Search for the cell housing the specified text and yield its [X, Y] center coordinate. 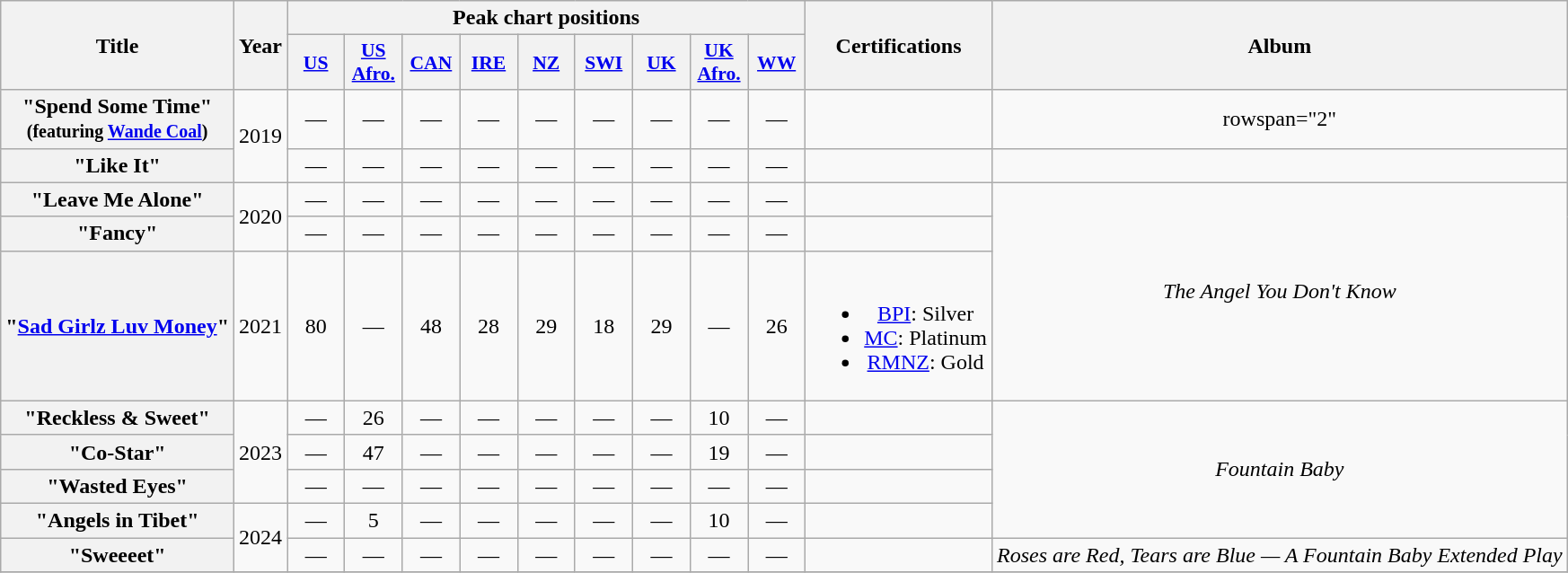
US [316, 63]
UKAfro. [718, 63]
18 [603, 325]
Fountain Baby [1279, 469]
"Reckless & Sweet" [118, 418]
Roses are Red, Tears are Blue — A Fountain Baby Extended Play [1279, 554]
19 [718, 452]
WW [777, 63]
2019 [260, 137]
48 [431, 325]
"Sad Girlz Luv Money" [118, 325]
rowspan="2" [1279, 119]
"Wasted Eyes" [118, 486]
NZ [546, 63]
Certifications [899, 45]
"Sweeeet" [118, 554]
CAN [431, 63]
47 [374, 452]
Peak chart positions [546, 18]
IRE [489, 63]
BPI: SilverMC: PlatinumRMNZ: Gold [899, 325]
UK [661, 63]
The Angel You Don't Know [1279, 291]
Year [260, 45]
5 [374, 520]
28 [489, 325]
"Co-Star" [118, 452]
2024 [260, 537]
80 [316, 325]
"Spend Some Time"(featuring Wande Coal) [118, 119]
USAfro. [374, 63]
"Like It" [118, 165]
2023 [260, 452]
2020 [260, 216]
Album [1279, 45]
2021 [260, 325]
Title [118, 45]
"Leave Me Alone" [118, 199]
"Angels in Tibet" [118, 520]
"Fancy" [118, 234]
SWI [603, 63]
